Locate the cell with the specified text and output its [x, y] center coordinate. 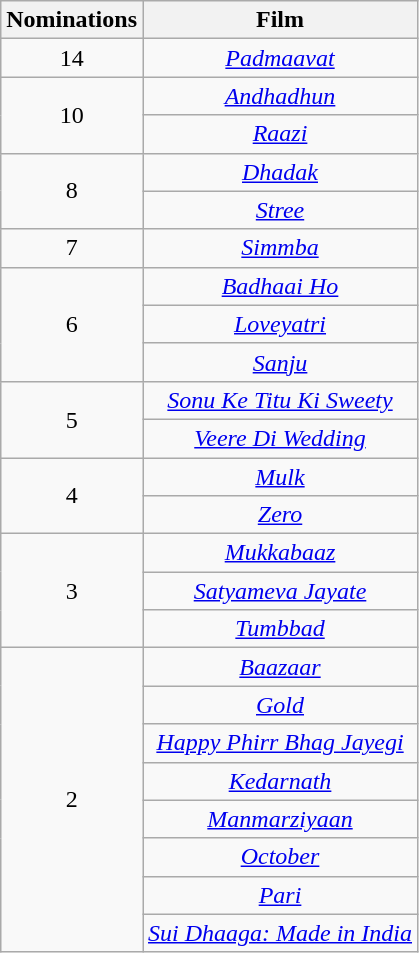
Simmba [280, 248]
Gold [280, 705]
Stree [280, 210]
Mukkabaaz [280, 553]
Baazaar [280, 667]
Tumbbad [280, 629]
Manmarziyaan [280, 819]
Sui Dhaaga: Made in India [280, 933]
Loveyatri [280, 324]
Satyameva Jayate [280, 591]
Pari [280, 895]
3 [72, 591]
Padmaavat [280, 58]
Sanju [280, 362]
October [280, 857]
14 [72, 58]
Nominations [72, 20]
5 [72, 419]
8 [72, 191]
Sonu Ke Titu Ki Sweety [280, 400]
Kedarnath [280, 781]
Veere Di Wedding [280, 438]
Zero [280, 515]
6 [72, 324]
Dhadak [280, 172]
4 [72, 496]
7 [72, 248]
Film [280, 20]
Mulk [280, 477]
10 [72, 115]
Andhadhun [280, 96]
Raazi [280, 134]
Happy Phirr Bhag Jayegi [280, 743]
Badhaai Ho [280, 286]
2 [72, 800]
